Identify which cell holds the provided text, then report its (x, y) central coordinate. 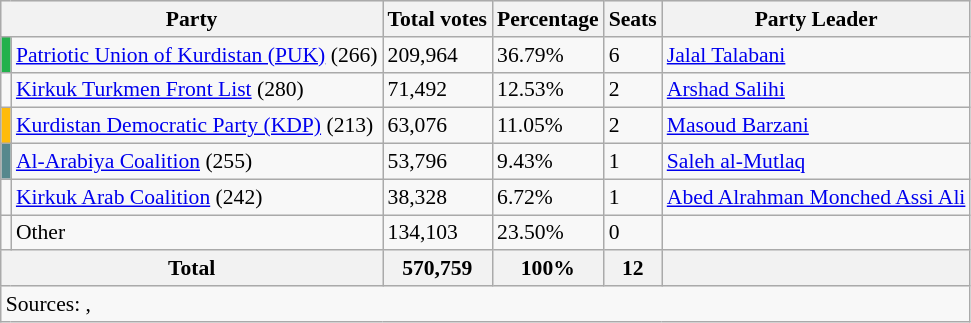
Sources: , (486, 304)
23.50% (548, 233)
Kirkuk Arab Coalition (242) (197, 197)
6 (633, 55)
Kirkuk Turkmen Front List (280) (197, 90)
Saleh al-Mutlaq (816, 162)
36.79% (548, 55)
134,103 (438, 233)
Total votes (438, 19)
12.53% (548, 90)
570,759 (438, 269)
53,796 (438, 162)
9.43% (548, 162)
38,328 (438, 197)
Abed Alrahman Monched Assi Ali (816, 197)
Masoud Barzani (816, 126)
Percentage (548, 19)
Other (197, 233)
0 (633, 233)
63,076 (438, 126)
Patriotic Union of Kurdistan (PUK) (266) (197, 55)
12 (633, 269)
71,492 (438, 90)
Kurdistan Democratic Party (KDP) (213) (197, 126)
6.72% (548, 197)
Jalal Talabani (816, 55)
Al-Arabiya Coalition (255) (197, 162)
Arshad Salihi (816, 90)
Party Leader (816, 19)
11.05% (548, 126)
Seats (633, 19)
100% (548, 269)
Total (192, 269)
Party (192, 19)
209,964 (438, 55)
